Pinpoint the cell where the given text exists, returning its (x, y) midpoint coordinate. 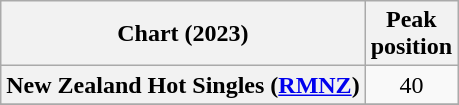
Chart (2023) (183, 34)
New Zealand Hot Singles (RMNZ) (183, 85)
Peakposition (411, 34)
40 (411, 85)
